Find where the given text appears and provide that cell's center as [x, y] coordinate. 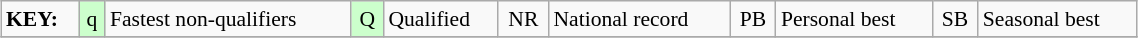
q [92, 19]
National record [639, 19]
Qualified [440, 19]
Q [367, 19]
NR [523, 19]
PB [753, 19]
Seasonal best [1058, 19]
Fastest non-qualifiers [228, 19]
Personal best [854, 19]
KEY: [40, 19]
SB [955, 19]
